From the cell containing the given text, extract its center point as [x, y] coordinate. 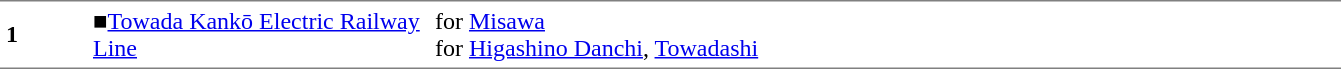
■Towada Kankō Electric Railway Line [258, 34]
for Misawafor Higashino Danchi, Towadashi [885, 34]
1 [44, 34]
